Pinpoint the cell where the given text exists, returning its (x, y) midpoint coordinate. 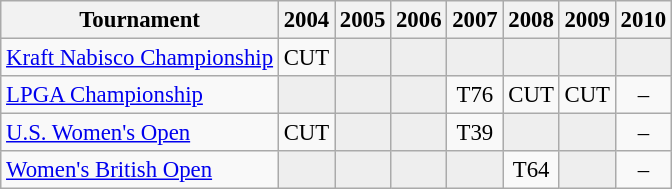
T76 (475, 95)
U.S. Women's Open (140, 133)
2005 (363, 20)
T64 (531, 170)
2007 (475, 20)
2004 (306, 20)
Kraft Nabisco Championship (140, 58)
2009 (587, 20)
T39 (475, 133)
2008 (531, 20)
2010 (643, 20)
Tournament (140, 20)
2006 (419, 20)
LPGA Championship (140, 95)
Women's British Open (140, 170)
